Scan for the cell matching the given text and deliver its (x, y) coordinate at center. 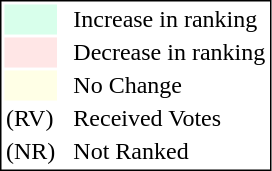
Decrease in ranking (170, 53)
Not Ranked (170, 151)
(RV) (30, 119)
Increase in ranking (170, 19)
Received Votes (170, 119)
No Change (170, 85)
(NR) (30, 151)
